Return [X, Y] of the center of cell containing provided text 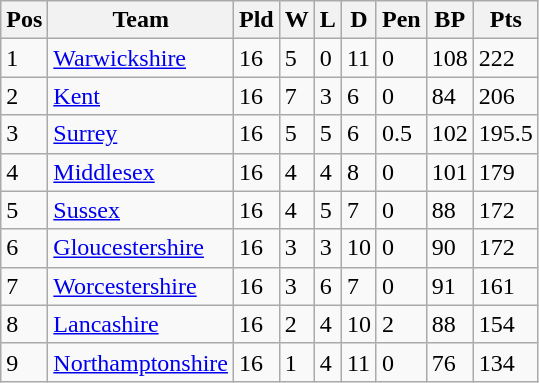
9 [24, 362]
91 [450, 286]
Pos [24, 20]
D [358, 20]
154 [506, 324]
90 [450, 248]
76 [450, 362]
Worcestershire [141, 286]
101 [450, 172]
Middlesex [141, 172]
Gloucestershire [141, 248]
161 [506, 286]
Pen [401, 20]
Pts [506, 20]
BP [450, 20]
195.5 [506, 134]
L [328, 20]
Pld [257, 20]
Kent [141, 96]
Warwickshire [141, 58]
222 [506, 58]
0.5 [401, 134]
W [296, 20]
102 [450, 134]
Surrey [141, 134]
Lancashire [141, 324]
179 [506, 172]
134 [506, 362]
84 [450, 96]
Northamptonshire [141, 362]
Sussex [141, 210]
Team [141, 20]
108 [450, 58]
206 [506, 96]
